Find where the given text appears and provide that cell's center as (X, Y) coordinate. 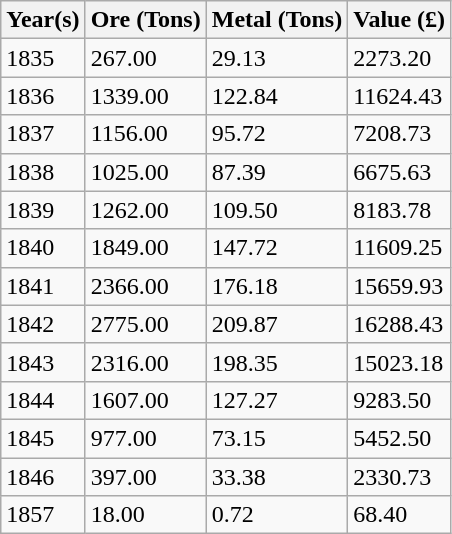
209.87 (277, 324)
1607.00 (146, 400)
1339.00 (146, 96)
Value (£) (400, 20)
2316.00 (146, 362)
1844 (43, 400)
Year(s) (43, 20)
127.27 (277, 400)
1843 (43, 362)
9283.50 (400, 400)
18.00 (146, 515)
147.72 (277, 248)
1156.00 (146, 134)
6675.63 (400, 172)
1836 (43, 96)
8183.78 (400, 210)
267.00 (146, 58)
2330.73 (400, 477)
11609.25 (400, 248)
1840 (43, 248)
1025.00 (146, 172)
1835 (43, 58)
1838 (43, 172)
Metal (Tons) (277, 20)
122.84 (277, 96)
87.39 (277, 172)
29.13 (277, 58)
15659.93 (400, 286)
33.38 (277, 477)
2273.20 (400, 58)
16288.43 (400, 324)
11624.43 (400, 96)
397.00 (146, 477)
1842 (43, 324)
5452.50 (400, 438)
198.35 (277, 362)
68.40 (400, 515)
2775.00 (146, 324)
95.72 (277, 134)
1841 (43, 286)
176.18 (277, 286)
1262.00 (146, 210)
73.15 (277, 438)
1857 (43, 515)
1845 (43, 438)
2366.00 (146, 286)
1846 (43, 477)
977.00 (146, 438)
1837 (43, 134)
15023.18 (400, 362)
109.50 (277, 210)
1839 (43, 210)
7208.73 (400, 134)
0.72 (277, 515)
1849.00 (146, 248)
Ore (Tons) (146, 20)
